Return (X, Y) of the center of cell containing provided text 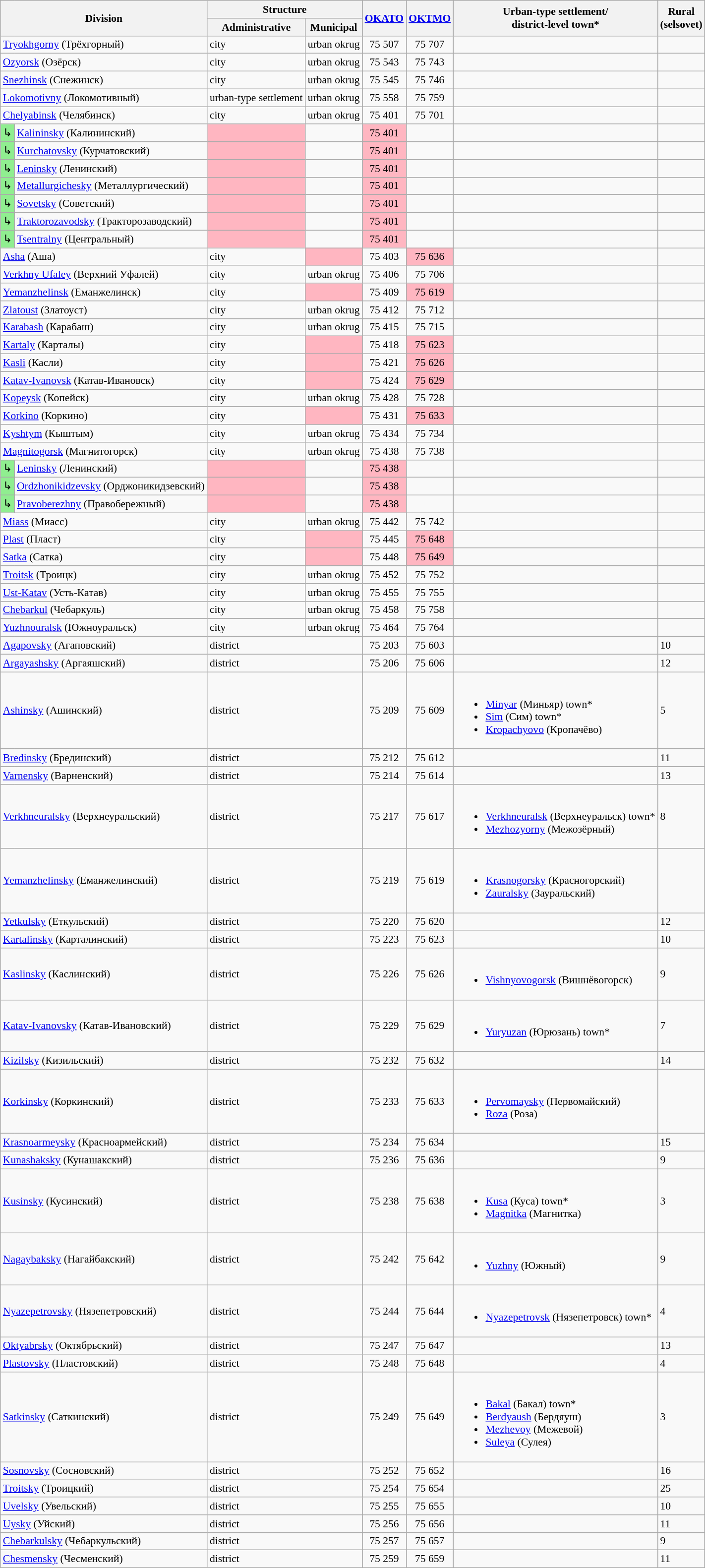
Karabash (Карабаш) (104, 327)
Structure (285, 9)
Pervomaysky (Первомайский)Roza (Роза) (555, 1101)
75 249 (384, 1417)
Uvelsky (Увельский) (104, 1506)
75 543 (384, 62)
75 652 (429, 1471)
Satka (Сатка) (104, 557)
8 (681, 816)
Bakal (Бакал) town*Berdyaush (Бердяуш)Mezhevoy (Межевой)Suleya (Сулея) (555, 1417)
75 638 (429, 1202)
Kurchatovsky (Курчатовский) (111, 151)
Sovetsky (Советский) (111, 204)
75 409 (384, 292)
75 647 (429, 1346)
5 (681, 710)
Uysky (Уйский) (104, 1524)
75 455 (384, 593)
75 654 (429, 1489)
Argayashsky (Аргаяшский) (104, 663)
15 (681, 1143)
75 232 (384, 1061)
75 746 (429, 80)
Yemanzhelinsk (Еманжелинск) (104, 292)
Metallurgichesky (Металлургический) (111, 186)
Kunashaksky (Кунашакский) (104, 1160)
Kyshtym (Кыштым) (104, 433)
75 212 (384, 758)
Kaslinsky (Каслинский) (104, 974)
75 254 (384, 1489)
75 759 (429, 98)
Oktyabrsky (Октябрьский) (104, 1346)
75 206 (384, 663)
Nyazepetrovsky (Нязепетровский) (104, 1311)
75 734 (429, 433)
Magnitogorsk (Магнитогорск) (104, 451)
Troitsk (Троицк) (104, 575)
75 406 (384, 275)
Verkhny Ufaley (Верхний Уфалей) (104, 275)
Krasnogorsky (Красногорский)Zauralsky (Зауральский) (555, 881)
75 644 (429, 1311)
urban-type settlement (256, 98)
75 738 (429, 451)
75 214 (384, 776)
Administrative (256, 27)
75 244 (384, 1311)
Kartalinsky (Карталинский) (104, 940)
Traktorozavodsky (Тракторозаводский) (111, 222)
Katav-Ivanovsk (Катав-Ивановск) (104, 380)
Zlatoust (Златоуст) (104, 310)
75 233 (384, 1101)
Agapovsky (Агаповский) (104, 646)
75 256 (384, 1524)
75 558 (384, 98)
75 236 (384, 1160)
Satkinsky (Саткинский) (104, 1417)
75 203 (384, 646)
75 701 (429, 116)
75 434 (384, 433)
Yemanzhelinsky (Еманжелинский) (104, 881)
75 614 (429, 776)
Kopeysk (Копейск) (104, 398)
OKTMO (429, 18)
Kalininsky (Калининский) (111, 133)
75 458 (384, 610)
75 219 (384, 881)
Nyazepetrovsk (Нязепетровск) town* (555, 1311)
Ordzhonikidzevsky (Орджоникидзевский) (111, 486)
Lokomotivny (Локомотивный) (104, 98)
Korkinsky (Коркинский) (104, 1101)
Minyar (Миньяр) town*Sim (Сим) town*Kropachyovo (Кропачёво) (555, 710)
75 226 (384, 974)
Bredinsky (Брединский) (104, 758)
Korkino (Коркино) (104, 416)
Urban-type settlement/district-level town* (555, 18)
75 428 (384, 398)
Yuzhny (Южный) (555, 1259)
75 606 (429, 663)
75 234 (384, 1143)
75 229 (384, 1026)
Troitsky (Троицкий) (104, 1489)
75 743 (429, 62)
75 209 (384, 710)
75 247 (384, 1346)
Kasli (Касли) (104, 363)
75 634 (429, 1143)
75 617 (429, 816)
Sosnovsky (Сосновский) (104, 1471)
75 464 (384, 628)
Kizilsky (Кизильский) (104, 1061)
75 220 (384, 922)
75 255 (384, 1506)
75 712 (429, 310)
Rural(selsovet) (681, 18)
75 259 (384, 1559)
75 755 (429, 593)
75 603 (429, 646)
Pravoberezhny (Правобережный) (111, 504)
75 764 (429, 628)
Ozyorsk (Озёрск) (104, 62)
Tsentralny (Центральный) (111, 239)
Tryokhgorny (Трёхгорный) (104, 45)
Katav-Ivanovsky (Катав-Ивановский) (104, 1026)
75 642 (429, 1259)
Asha (Аша) (104, 257)
Plastovsky (Пластовский) (104, 1364)
75 742 (429, 522)
75 242 (384, 1259)
75 632 (429, 1061)
75 452 (384, 575)
Chebarkul (Чебаркуль) (104, 610)
Verkhneuralsky (Верхнеуральский) (104, 816)
75 707 (429, 45)
Vishnyovogorsk (Вишнёвогорск) (555, 974)
Ashinsky (Ашинский) (104, 710)
Chelyabinsk (Челябинск) (104, 116)
75 442 (384, 522)
75 657 (429, 1541)
75 418 (384, 345)
75 421 (384, 363)
Miass (Миасс) (104, 522)
75 659 (429, 1559)
75 403 (384, 257)
75 257 (384, 1541)
75 752 (429, 575)
Kusa (Куса) town*Magnitka (Магнитка) (555, 1202)
75 445 (384, 540)
75 223 (384, 940)
75 431 (384, 416)
OKATO (384, 18)
75 706 (429, 275)
75 448 (384, 557)
75 412 (384, 310)
75 248 (384, 1364)
75 415 (384, 327)
Yuryuzan (Юрюзань) town* (555, 1026)
75 507 (384, 45)
25 (681, 1489)
75 620 (429, 922)
Kusinsky (Кусинский) (104, 1202)
75 612 (429, 758)
Nagaybaksky (Нагайбакский) (104, 1259)
Municipal (334, 27)
Verkhneuralsk (Верхнеуральск) town*Mezhozyorny (Межозёрный) (555, 816)
75 758 (429, 610)
Yuzhnouralsk (Южноуральск) (104, 628)
7 (681, 1026)
75 217 (384, 816)
75 252 (384, 1471)
Varnensky (Варненский) (104, 776)
Krasnoarmeysky (Красноармейский) (104, 1143)
Kartaly (Карталы) (104, 345)
Plast (Пласт) (104, 540)
Snezhinsk (Снежинск) (104, 80)
75 609 (429, 710)
75 655 (429, 1506)
75 424 (384, 380)
Ust-Katav (Усть-Катав) (104, 593)
Chesmensky (Чесменский) (104, 1559)
75 715 (429, 327)
75 728 (429, 398)
Chebarkulsky (Чебаркульский) (104, 1541)
14 (681, 1061)
75 545 (384, 80)
75 238 (384, 1202)
75 656 (429, 1524)
Yetkulsky (Еткульский) (104, 922)
Division (104, 18)
16 (681, 1471)
